Detect which cell encompasses the target text, then output its [X, Y] center coordinate. 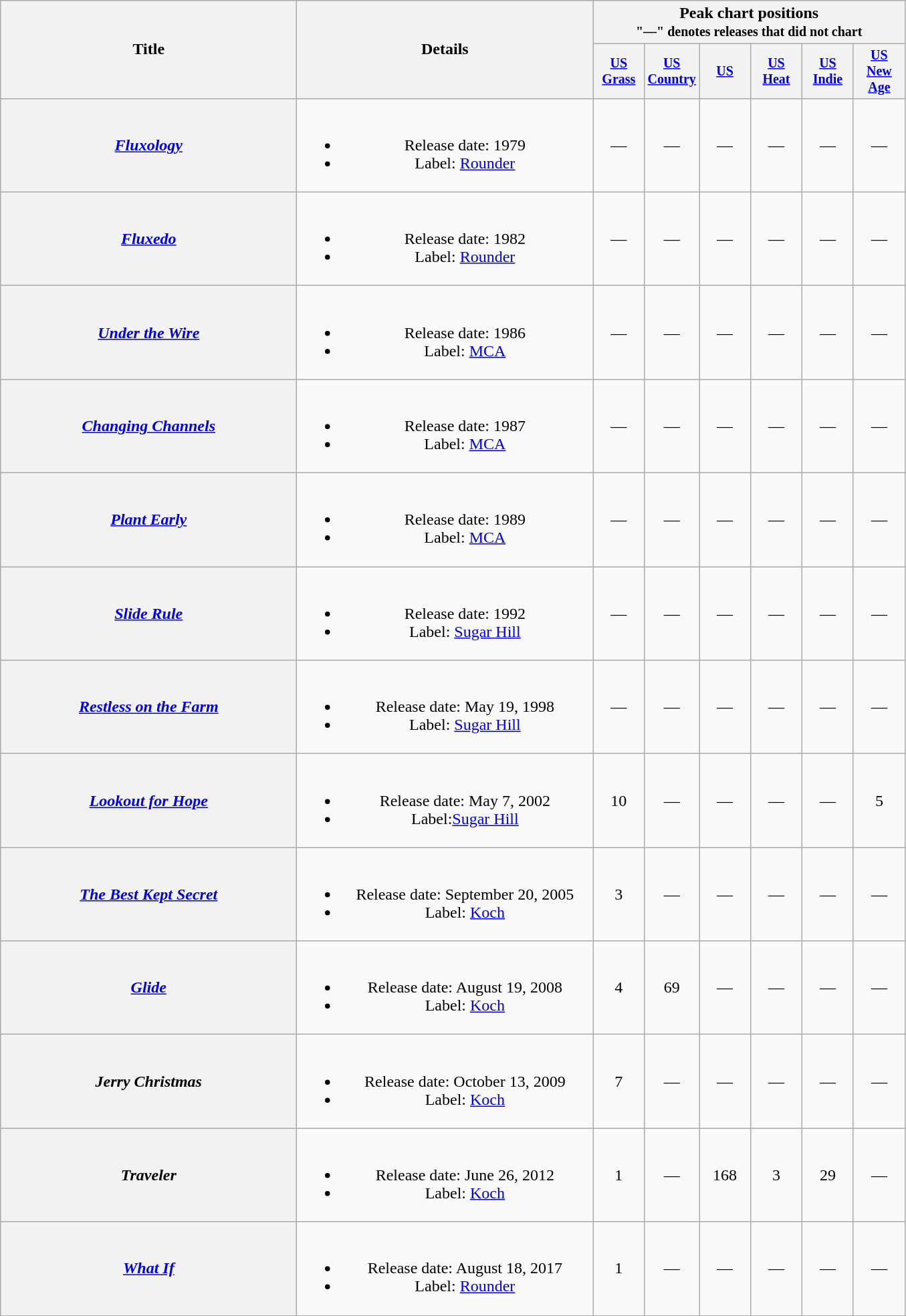
Plant Early [148, 520]
What If [148, 1269]
Traveler [148, 1175]
Release date: 1987Label: MCA [445, 426]
4 [619, 988]
69 [672, 988]
Release date: May 7, 2002Label:Sugar Hill [445, 801]
Slide Rule [148, 614]
Release date: October 13, 2009Label: Koch [445, 1081]
Release date: 1982Label: Rounder [445, 239]
US Country [672, 71]
10 [619, 801]
US Heat [776, 71]
Title [148, 49]
Lookout for Hope [148, 801]
5 [879, 801]
Fluxology [148, 145]
Release date: August 18, 2017Label: Rounder [445, 1269]
Peak chart positions"—" denotes releases that did not chart [749, 23]
7 [619, 1081]
Release date: 1986Label: MCA [445, 332]
US New Age [879, 71]
168 [725, 1175]
Restless on the Farm [148, 707]
Jerry Christmas [148, 1081]
US Grass [619, 71]
29 [828, 1175]
US [725, 71]
Release date: 1979Label: Rounder [445, 145]
Under the Wire [148, 332]
Release date: 1992Label: Sugar Hill [445, 614]
Release date: September 20, 2005Label: Koch [445, 894]
Details [445, 49]
Fluxedo [148, 239]
US Indie [828, 71]
The Best Kept Secret [148, 894]
Release date: 1989Label: MCA [445, 520]
Changing Channels [148, 426]
Release date: June 26, 2012Label: Koch [445, 1175]
Glide [148, 988]
Release date: August 19, 2008Label: Koch [445, 988]
Release date: May 19, 1998Label: Sugar Hill [445, 707]
